Identify which cell holds the provided text, then report its [X, Y] central coordinate. 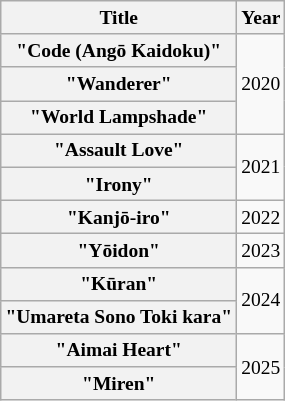
2024 [261, 300]
2021 [261, 168]
"Miren" [119, 384]
"Aimai Heart" [119, 350]
2025 [261, 368]
"Irony" [119, 184]
"Assault Love" [119, 150]
"Umareta Sono Toki kara" [119, 316]
"Wanderer" [119, 84]
Title [119, 18]
2022 [261, 216]
"World Lampshade" [119, 118]
"Code (Angō Kaidoku)" [119, 50]
Year [261, 18]
"Kūran" [119, 284]
2023 [261, 250]
"Kanjō-iro" [119, 216]
"Yōidon" [119, 250]
2020 [261, 84]
